Capture the cell that displays the provided text and extract its (X, Y) central coordinate. 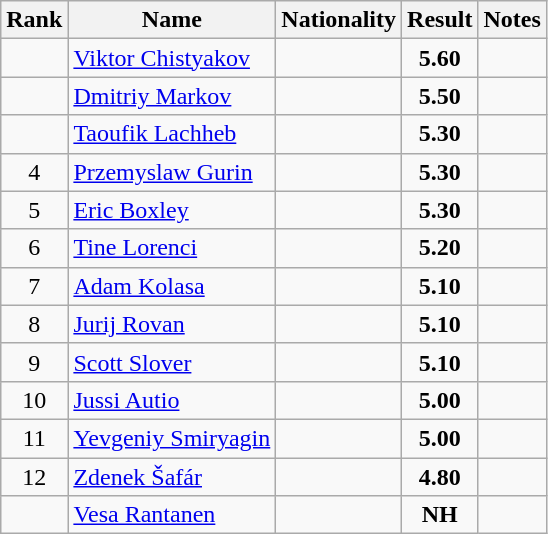
5.20 (440, 248)
Przemyslaw Gurin (172, 172)
Zdenek Šafár (172, 477)
7 (34, 286)
Taoufik Lachheb (172, 134)
4 (34, 172)
Eric Boxley (172, 210)
NH (440, 515)
11 (34, 438)
12 (34, 477)
Notes (512, 20)
Tine Lorenci (172, 248)
Adam Kolasa (172, 286)
6 (34, 248)
Dmitriy Markov (172, 96)
4.80 (440, 477)
Result (440, 20)
Rank (34, 20)
Jurij Rovan (172, 324)
Nationality (339, 20)
Name (172, 20)
Jussi Autio (172, 400)
10 (34, 400)
9 (34, 362)
8 (34, 324)
Vesa Rantanen (172, 515)
5.60 (440, 58)
5 (34, 210)
Scott Slover (172, 362)
Yevgeniy Smiryagin (172, 438)
5.50 (440, 96)
Viktor Chistyakov (172, 58)
